Return the (X, Y) coordinate for the center point of the cell that contains the specified text.  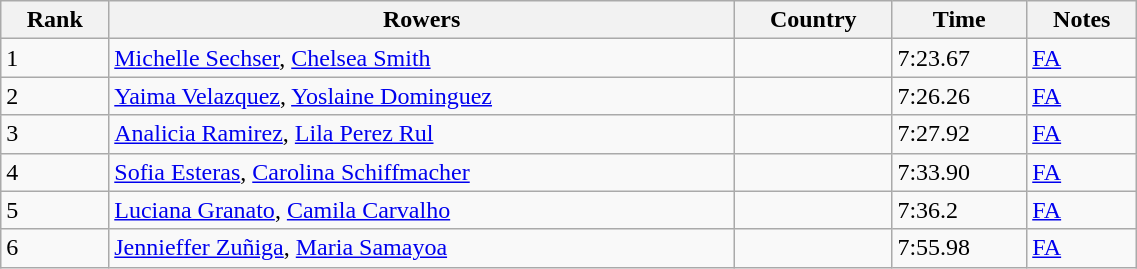
Michelle Sechser, Chelsea Smith (422, 58)
Yaima Velazquez, Yoslaine Dominguez (422, 96)
4 (55, 172)
2 (55, 96)
7:33.90 (960, 172)
Country (814, 20)
7:26.26 (960, 96)
Notes (1082, 20)
Luciana Granato, Camila Carvalho (422, 210)
7:27.92 (960, 134)
7:36.2 (960, 210)
Rank (55, 20)
3 (55, 134)
Sofia Esteras, Carolina Schiffmacher (422, 172)
5 (55, 210)
6 (55, 248)
7:23.67 (960, 58)
Rowers (422, 20)
1 (55, 58)
Jennieffer Zuñiga, Maria Samayoa (422, 248)
7:55.98 (960, 248)
Analicia Ramirez, Lila Perez Rul (422, 134)
Time (960, 20)
